Return (x, y) of the center of cell containing provided text 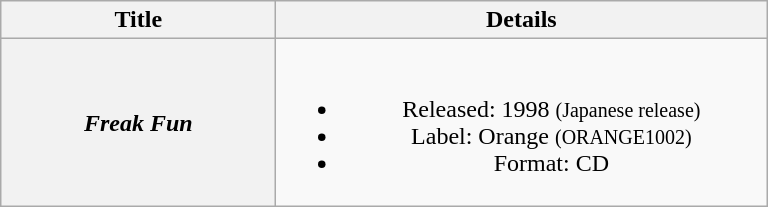
Title (138, 20)
Details (522, 20)
Released: 1998 (Japanese release)Label: Orange (ORANGE1002)Format: CD (522, 122)
Freak Fun (138, 122)
